Scan for the cell matching the given text and deliver its [x, y] coordinate at center. 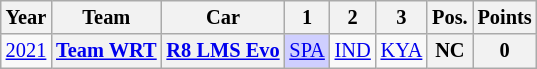
2021 [26, 51]
2 [353, 17]
Car [224, 17]
3 [402, 17]
Team [106, 17]
0 [505, 51]
Year [26, 17]
NC [450, 51]
SPA [306, 51]
Points [505, 17]
Pos. [450, 17]
R8 LMS Evo [224, 51]
Team WRT [106, 51]
IND [353, 51]
KYA [402, 51]
1 [306, 17]
